Capture the cell that displays the provided text and extract its (X, Y) central coordinate. 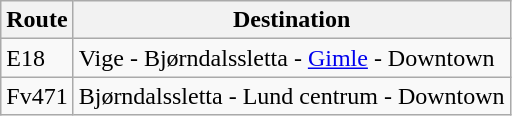
Fv471 (37, 96)
Vige - Bjørndalssletta - Gimle - Downtown (292, 58)
Destination (292, 20)
Bjørndalssletta - Lund centrum - Downtown (292, 96)
E18 (37, 58)
Route (37, 20)
